For the text-containing cell, return its midpoint in [x, y] coordinate format. 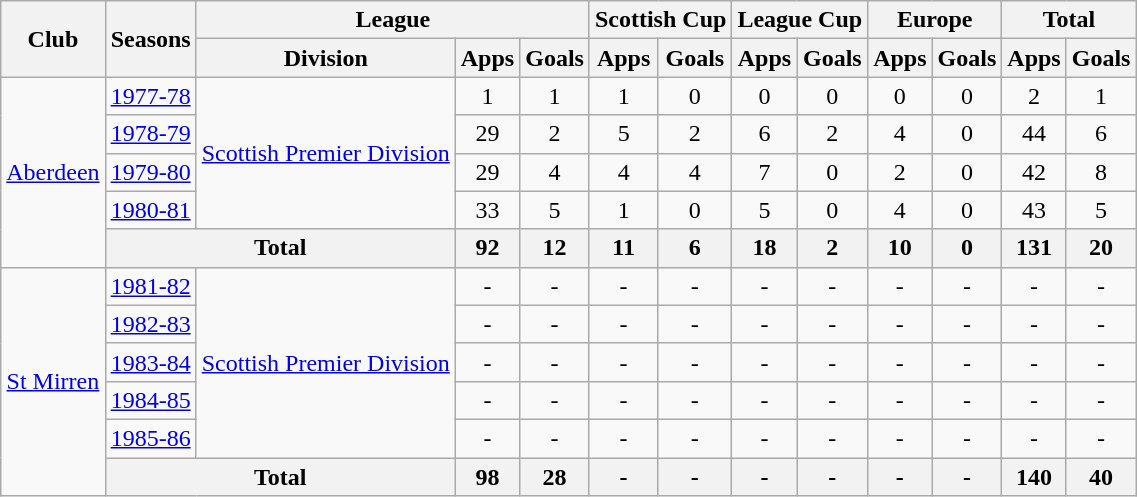
1984-85 [150, 400]
10 [900, 248]
St Mirren [53, 381]
11 [623, 248]
Aberdeen [53, 172]
28 [555, 477]
Seasons [150, 39]
Scottish Cup [660, 20]
140 [1034, 477]
1983-84 [150, 362]
43 [1034, 210]
1981-82 [150, 286]
8 [1101, 172]
1977-78 [150, 96]
7 [764, 172]
1985-86 [150, 438]
12 [555, 248]
18 [764, 248]
1980-81 [150, 210]
131 [1034, 248]
Europe [935, 20]
1982-83 [150, 324]
1979-80 [150, 172]
33 [487, 210]
1978-79 [150, 134]
League Cup [800, 20]
42 [1034, 172]
44 [1034, 134]
League [392, 20]
Club [53, 39]
98 [487, 477]
40 [1101, 477]
Division [326, 58]
20 [1101, 248]
92 [487, 248]
